Output the [X, Y] coordinate of the center of the cell containing the given text.  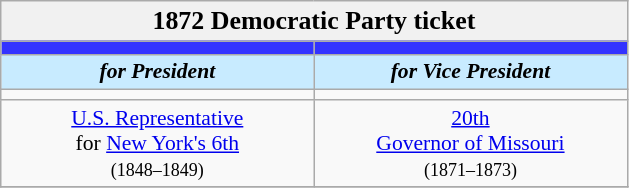
1872 Democratic Party ticket [314, 21]
20thGovernor of Missouri(1871–1873) [470, 144]
for President [158, 72]
for Vice President [470, 72]
U.S. Representativefor New York's 6th(1848–1849) [158, 144]
